For the text-containing cell, return its midpoint in (X, Y) coordinate format. 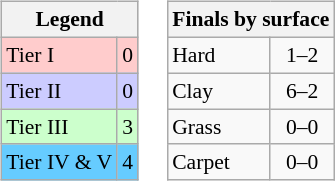
Carpet (218, 162)
3 (128, 127)
Tier II (59, 91)
Tier IV & V (59, 162)
1–2 (302, 55)
Legend (70, 20)
4 (128, 162)
Hard (218, 55)
Finals by surface (250, 20)
Tier III (59, 127)
6–2 (302, 91)
Clay (218, 91)
Grass (218, 127)
Tier I (59, 55)
